Return the [X, Y] coordinate for the center point of the cell that contains the specified text.  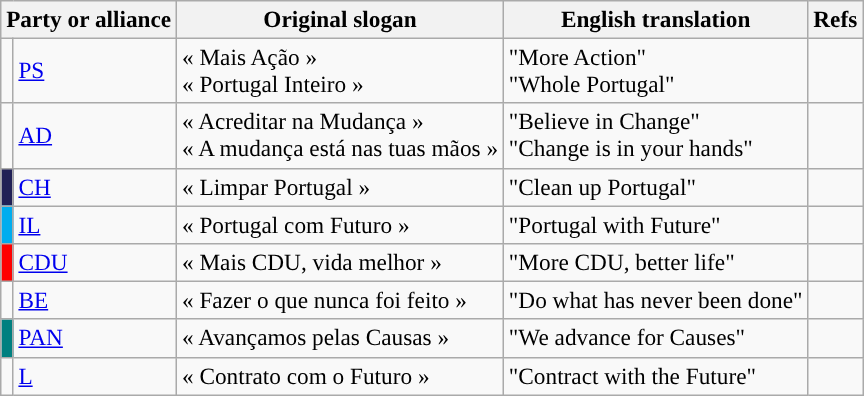
PAN [95, 338]
CH [95, 187]
Refs [836, 19]
"More Action" "Whole Portugal" [655, 70]
Original slogan [340, 19]
« Mais CDU, vida melhor » [340, 262]
"More CDU, better life" [655, 262]
« Portugal com Futuro » [340, 224]
L [95, 376]
"Do what has never been done" [655, 300]
AD [95, 136]
« Avançamos pelas Causas » [340, 338]
"Portugal with Future" [655, 224]
« Mais Ação » « Portugal Inteiro » [340, 70]
« Contrato com o Futuro » [340, 376]
"We advance for Causes" [655, 338]
English translation [655, 19]
"Clean up Portugal" [655, 187]
Party or alliance [89, 19]
« Acreditar na Mudança »« A mudança está nas tuas mãos » [340, 136]
« Limpar Portugal » [340, 187]
CDU [95, 262]
IL [95, 224]
"Contract with the Future" [655, 376]
BE [95, 300]
"Believe in Change""Change is in your hands" [655, 136]
« Fazer o que nunca foi feito » [340, 300]
PS [95, 70]
